Scan for the cell matching the given text and deliver its (X, Y) coordinate at center. 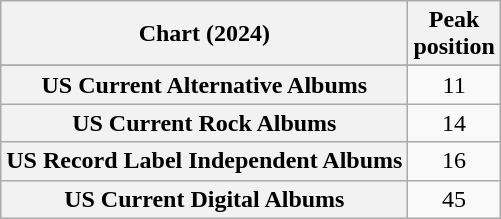
US Current Alternative Albums (204, 85)
14 (454, 123)
US Record Label Independent Albums (204, 161)
US Current Rock Albums (204, 123)
11 (454, 85)
US Current Digital Albums (204, 199)
45 (454, 199)
Peakposition (454, 34)
16 (454, 161)
Chart (2024) (204, 34)
